Locate the cell with the specified text and output its [X, Y] center coordinate. 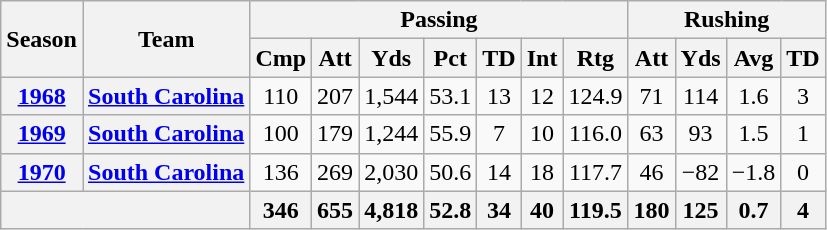
1969 [42, 134]
116.0 [596, 134]
46 [652, 172]
3 [803, 96]
13 [499, 96]
1,544 [392, 96]
71 [652, 96]
7 [499, 134]
Int [542, 58]
110 [281, 96]
136 [281, 172]
18 [542, 172]
4 [803, 210]
93 [700, 134]
117.7 [596, 172]
Pct [450, 58]
0 [803, 172]
14 [499, 172]
Cmp [281, 58]
125 [700, 210]
124.9 [596, 96]
Rtg [596, 58]
Team [166, 39]
4,818 [392, 210]
1,244 [392, 134]
346 [281, 210]
55.9 [450, 134]
1968 [42, 96]
Rushing [726, 20]
−1.8 [754, 172]
2,030 [392, 172]
114 [700, 96]
63 [652, 134]
Avg [754, 58]
1.6 [754, 96]
−82 [700, 172]
12 [542, 96]
50.6 [450, 172]
179 [336, 134]
269 [336, 172]
1970 [42, 172]
52.8 [450, 210]
53.1 [450, 96]
119.5 [596, 210]
180 [652, 210]
100 [281, 134]
207 [336, 96]
0.7 [754, 210]
1 [803, 134]
10 [542, 134]
40 [542, 210]
655 [336, 210]
34 [499, 210]
Season [42, 39]
1.5 [754, 134]
Passing [439, 20]
